Locate the cell with the specified text and output its [X, Y] center coordinate. 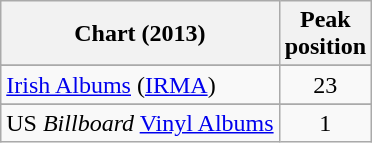
US Billboard Vinyl Albums [140, 123]
1 [325, 123]
Irish Albums (IRMA) [140, 85]
23 [325, 85]
Peakposition [325, 34]
Chart (2013) [140, 34]
